Extract the [x, y] coordinate from the center of the cell holding the provided text.  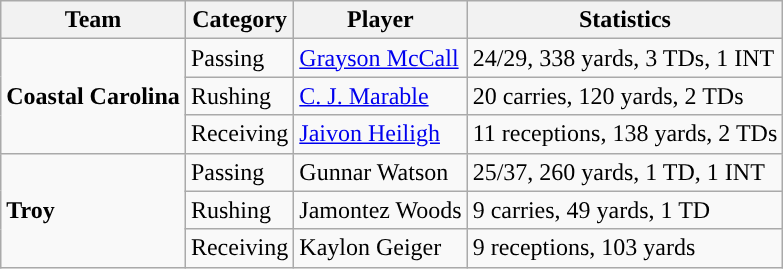
Jaivon Heiligh [380, 134]
9 receptions, 103 yards [625, 248]
25/37, 260 yards, 1 TD, 1 INT [625, 172]
Player [380, 20]
24/29, 338 yards, 3 TDs, 1 INT [625, 58]
9 carries, 49 yards, 1 TD [625, 210]
Team [94, 20]
Category [239, 20]
Kaylon Geiger [380, 248]
Statistics [625, 20]
Coastal Carolina [94, 96]
Jamontez Woods [380, 210]
11 receptions, 138 yards, 2 TDs [625, 134]
Troy [94, 210]
20 carries, 120 yards, 2 TDs [625, 96]
Gunnar Watson [380, 172]
C. J. Marable [380, 96]
Grayson McCall [380, 58]
